Return (X, Y) of the center of cell containing provided text 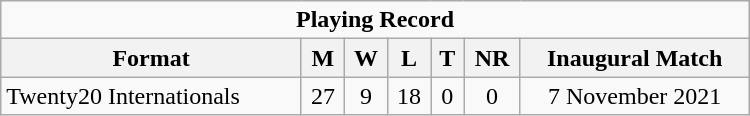
Twenty20 Internationals (152, 96)
7 November 2021 (634, 96)
27 (322, 96)
W (366, 58)
M (322, 58)
Format (152, 58)
Inaugural Match (634, 58)
Playing Record (375, 20)
L (410, 58)
18 (410, 96)
NR (492, 58)
T (448, 58)
9 (366, 96)
